Provide the (X, Y) coordinate of the cell's center where the given text is located.  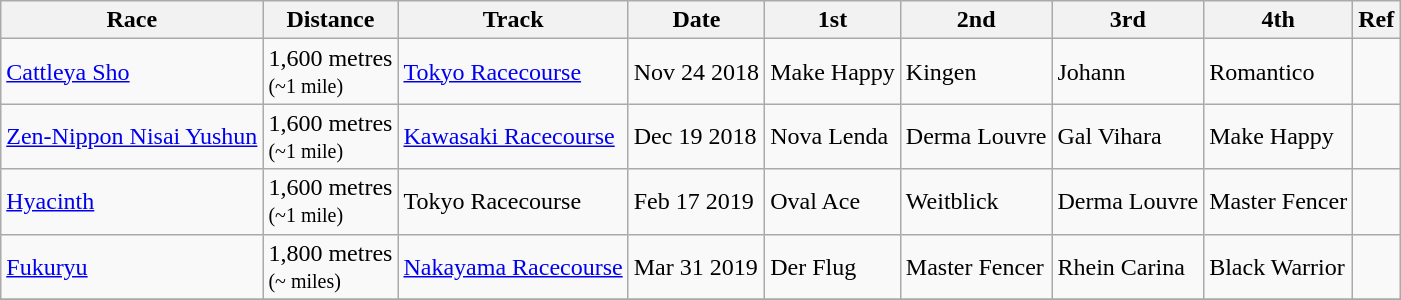
Kingen (976, 72)
Johann (1128, 72)
Black Warrior (1278, 266)
Hyacinth (132, 202)
Dec 19 2018 (696, 136)
1,800 metres(~ miles) (330, 266)
Zen-Nippon Nisai Yushun (132, 136)
2nd (976, 20)
Oval Ace (833, 202)
Kawasaki Racecourse (513, 136)
Der Flug (833, 266)
1st (833, 20)
Weitblick (976, 202)
Fukuryu (132, 266)
Feb 17 2019 (696, 202)
3rd (1128, 20)
Nov 24 2018 (696, 72)
Date (696, 20)
Nakayama Racecourse (513, 266)
Distance (330, 20)
Rhein Carina (1128, 266)
Gal Vihara (1128, 136)
Nova Lenda (833, 136)
Romantico (1278, 72)
Race (132, 20)
Track (513, 20)
Mar 31 2019 (696, 266)
Cattleya Sho (132, 72)
Ref (1376, 20)
4th (1278, 20)
